Output the (x, y) coordinate of the center of the cell containing the given text.  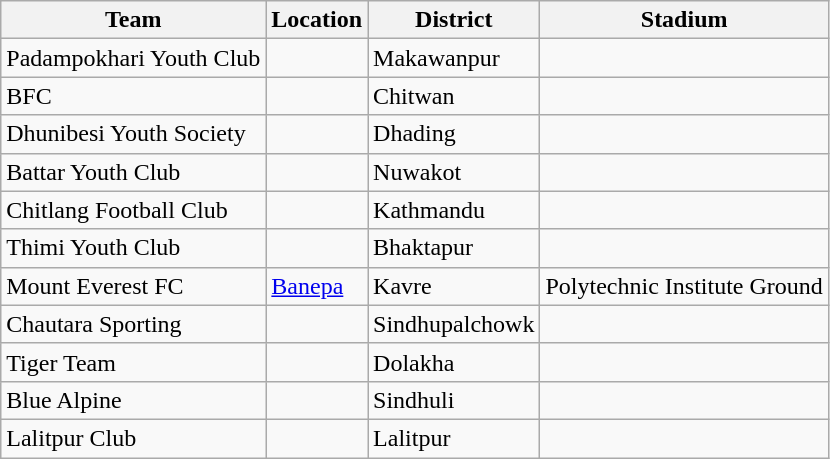
Dhading (454, 134)
Nuwakot (454, 172)
Dhunibesi Youth Society (134, 134)
Chitlang Football Club (134, 210)
Banepa (317, 286)
Chautara Sporting (134, 324)
Bhaktapur (454, 248)
Tiger Team (134, 362)
Kavre (454, 286)
Chitwan (454, 96)
Mount Everest FC (134, 286)
Sindhupalchowk (454, 324)
Padampokhari Youth Club (134, 58)
Polytechnic Institute Ground (684, 286)
Dolakha (454, 362)
Makawanpur (454, 58)
Blue Alpine (134, 400)
Lalitpur (454, 438)
Sindhuli (454, 400)
Lalitpur Club (134, 438)
Battar Youth Club (134, 172)
Thimi Youth Club (134, 248)
Team (134, 20)
Kathmandu (454, 210)
Location (317, 20)
BFC (134, 96)
District (454, 20)
Stadium (684, 20)
